Locate the cell with the specified text and output its (x, y) center coordinate. 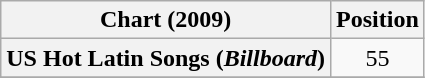
Chart (2009) (166, 20)
US Hot Latin Songs (Billboard) (166, 58)
55 (378, 58)
Position (378, 20)
